Return the (X, Y) coordinate for the center point of the cell that contains the specified text.  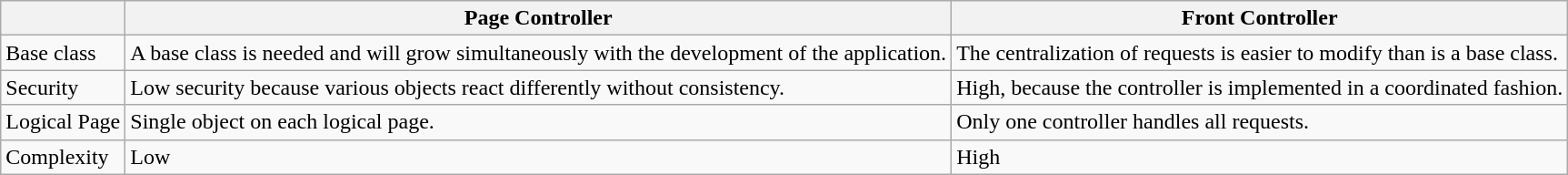
Page Controller (538, 18)
Front Controller (1260, 18)
Only one controller handles all requests. (1260, 122)
Low (538, 157)
Low security because various objects react differently without consistency. (538, 87)
High (1260, 157)
Complexity (64, 157)
Single object on each logical page. (538, 122)
High, because the controller is implemented in a coordinated fashion. (1260, 87)
The centralization of requests is easier to modify than is a base class. (1260, 53)
A base class is needed and will grow simultaneously with the development of the application. (538, 53)
Security (64, 87)
Logical Page (64, 122)
Base class (64, 53)
